Determine the (X, Y) coordinate at the center of the cell enclosing the given text.  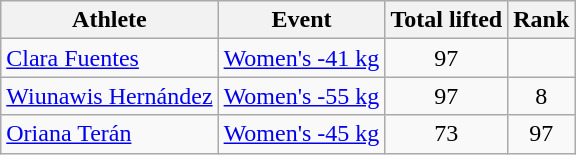
73 (446, 134)
Event (302, 20)
Wiunawis Hernández (110, 96)
Women's -41 kg (302, 58)
Rank (542, 20)
Total lifted (446, 20)
Athlete (110, 20)
Women's -55 kg (302, 96)
Oriana Terán (110, 134)
8 (542, 96)
Clara Fuentes (110, 58)
Women's -45 kg (302, 134)
